Find where the given text appears and provide that cell's center as [X, Y] coordinate. 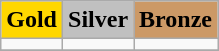
Gold [32, 20]
Bronze [176, 20]
Silver [98, 20]
